Identify which cell holds the provided text, then report its (x, y) central coordinate. 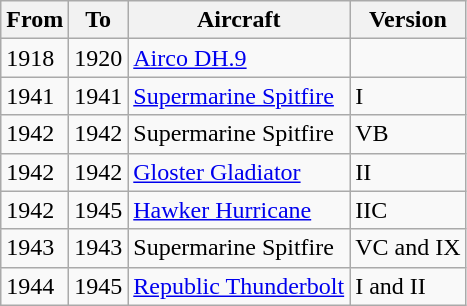
Airco DH.9 (239, 58)
II (408, 172)
I (408, 96)
From (35, 20)
1920 (98, 58)
Hawker Hurricane (239, 210)
VC and IX (408, 248)
1918 (35, 58)
To (98, 20)
1944 (35, 286)
Republic Thunderbolt (239, 286)
IIC (408, 210)
Version (408, 20)
Aircraft (239, 20)
VB (408, 134)
Gloster Gladiator (239, 172)
I and II (408, 286)
